From the cell containing the given text, extract its center point as [X, Y] coordinate. 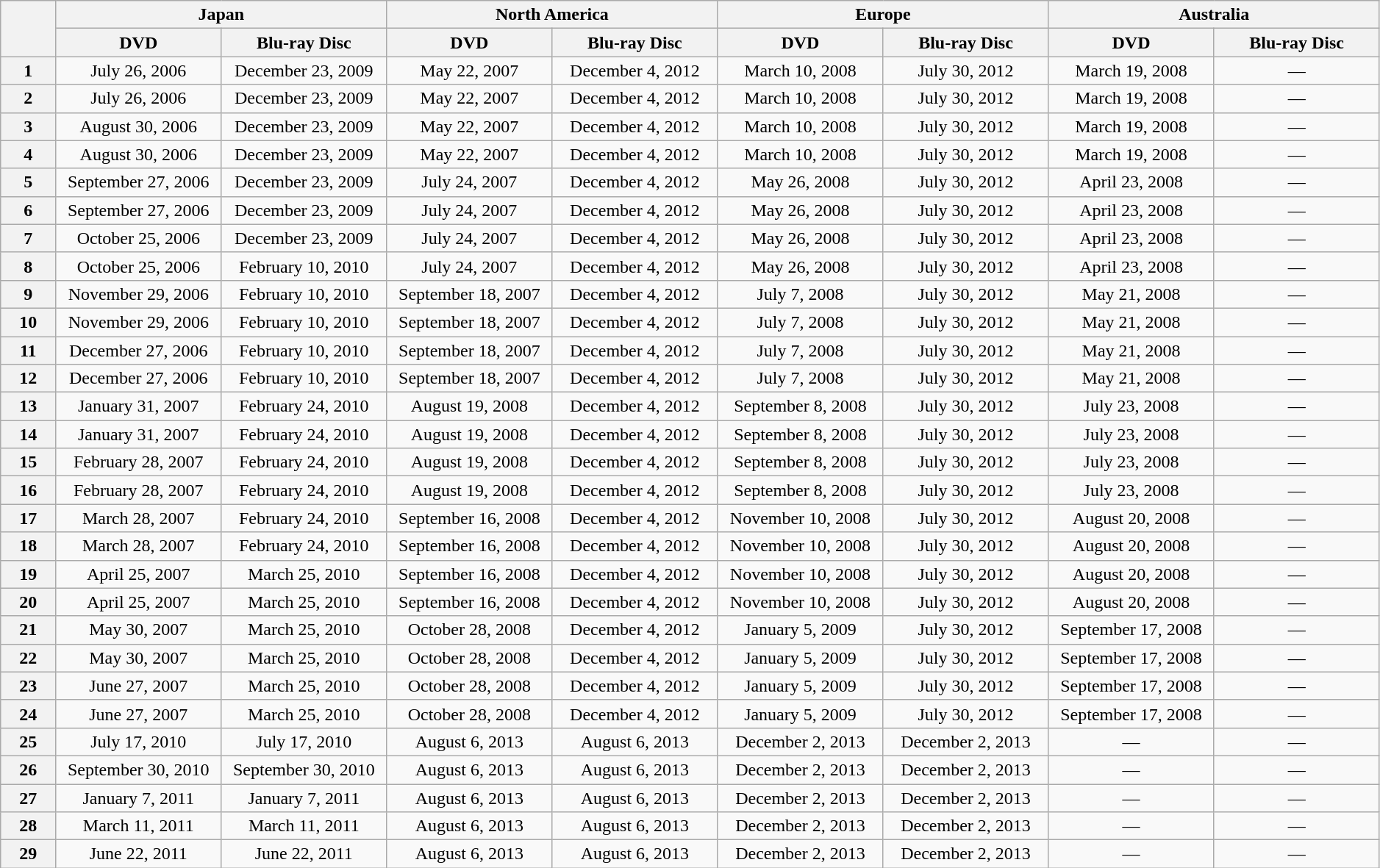
13 [28, 406]
12 [28, 379]
28 [28, 826]
11 [28, 351]
7 [28, 238]
Japan [221, 15]
27 [28, 797]
North America [552, 15]
15 [28, 462]
16 [28, 490]
Australia [1214, 15]
19 [28, 574]
5 [28, 182]
20 [28, 602]
8 [28, 266]
26 [28, 770]
6 [28, 210]
10 [28, 322]
3 [28, 126]
22 [28, 658]
25 [28, 742]
17 [28, 518]
29 [28, 854]
18 [28, 546]
Europe [883, 15]
2 [28, 98]
24 [28, 714]
1 [28, 71]
4 [28, 154]
9 [28, 294]
23 [28, 686]
14 [28, 434]
21 [28, 630]
